Identify which cell holds the provided text, then report its [X, Y] central coordinate. 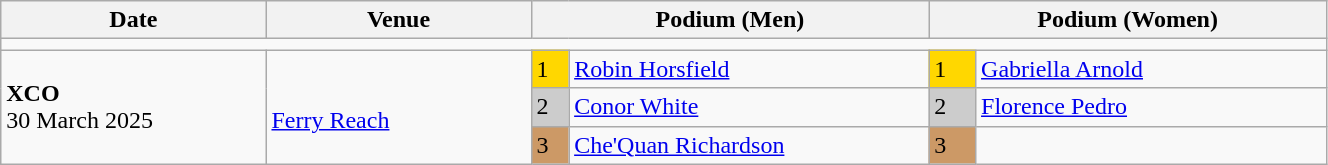
Gabriella Arnold [1152, 69]
Robin Horsfield [749, 69]
Ferry Reach [398, 107]
Florence Pedro [1152, 107]
Podium (Men) [730, 20]
Conor White [749, 107]
Date [134, 20]
Che'Quan Richardson [749, 145]
XCO 30 March 2025 [134, 107]
Venue [398, 20]
Podium (Women) [1128, 20]
